Return [X, Y] of the center of cell containing provided text 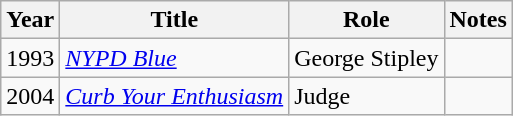
NYPD Blue [174, 58]
Notes [478, 20]
Curb Your Enthusiasm [174, 96]
Title [174, 20]
Year [30, 20]
Role [366, 20]
2004 [30, 96]
1993 [30, 58]
George Stipley [366, 58]
Judge [366, 96]
